Pinpoint the cell where the given text exists, returning its [X, Y] midpoint coordinate. 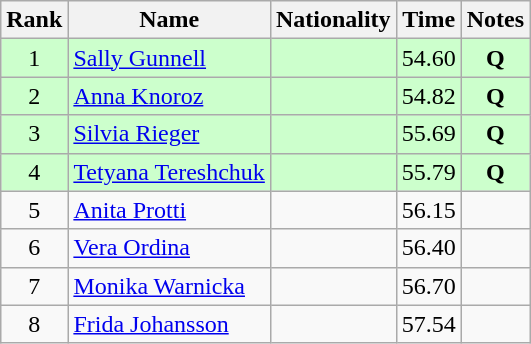
7 [34, 286]
56.40 [428, 248]
Monika Warnicka [170, 286]
Vera Ordina [170, 248]
Sally Gunnell [170, 58]
54.60 [428, 58]
5 [34, 210]
55.79 [428, 172]
55.69 [428, 134]
3 [34, 134]
Frida Johansson [170, 324]
Nationality [333, 20]
Anna Knoroz [170, 96]
1 [34, 58]
2 [34, 96]
Name [170, 20]
56.15 [428, 210]
Silvia Rieger [170, 134]
Notes [495, 20]
8 [34, 324]
Anita Protti [170, 210]
57.54 [428, 324]
Tetyana Tereshchuk [170, 172]
6 [34, 248]
Time [428, 20]
56.70 [428, 286]
54.82 [428, 96]
4 [34, 172]
Rank [34, 20]
